Search for the cell housing the specified text and yield its (x, y) center coordinate. 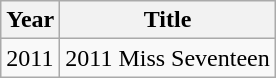
Year (30, 20)
2011 (30, 58)
Title (168, 20)
2011 Miss Seventeen (168, 58)
